Locate the cell with the specified text and output its [x, y] center coordinate. 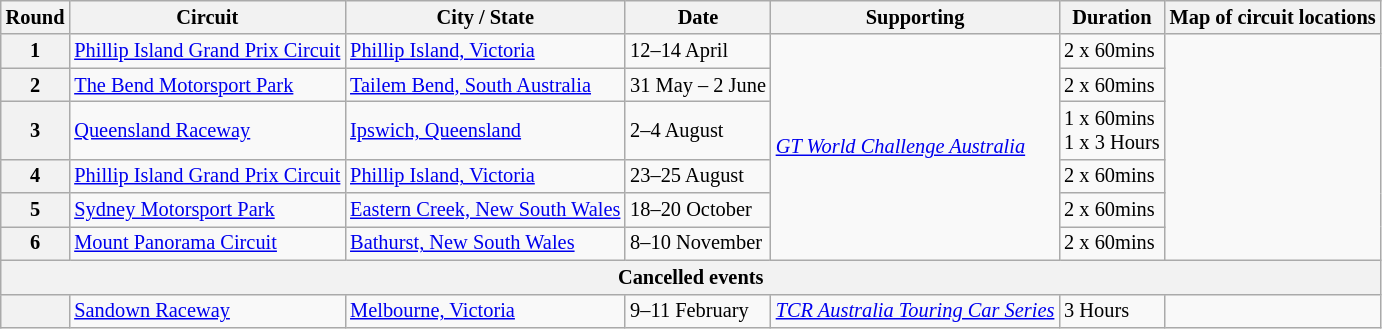
Circuit [207, 17]
The Bend Motorsport Park [207, 85]
3 Hours [1112, 311]
City / State [485, 17]
1 x 60mins1 x 3 Hours [1112, 130]
Queensland Raceway [207, 130]
8–10 November [698, 243]
2 [36, 85]
Mount Panorama Circuit [207, 243]
23–25 August [698, 176]
Melbourne, Victoria [485, 311]
31 May – 2 June [698, 85]
9–11 February [698, 311]
18–20 October [698, 210]
GT World Challenge Australia [915, 147]
Round [36, 17]
Supporting [915, 17]
6 [36, 243]
Eastern Creek, New South Wales [485, 210]
Duration [1112, 17]
Date [698, 17]
Map of circuit locations [1273, 17]
4 [36, 176]
3 [36, 130]
Ipswich, Queensland [485, 130]
2–4 August [698, 130]
Tailem Bend, South Australia [485, 85]
Cancelled events [691, 277]
5 [36, 210]
1 [36, 51]
TCR Australia Touring Car Series [915, 311]
Sydney Motorsport Park [207, 210]
Bathurst, New South Wales [485, 243]
12–14 April [698, 51]
Sandown Raceway [207, 311]
